For the text-containing cell, return its midpoint in [x, y] coordinate format. 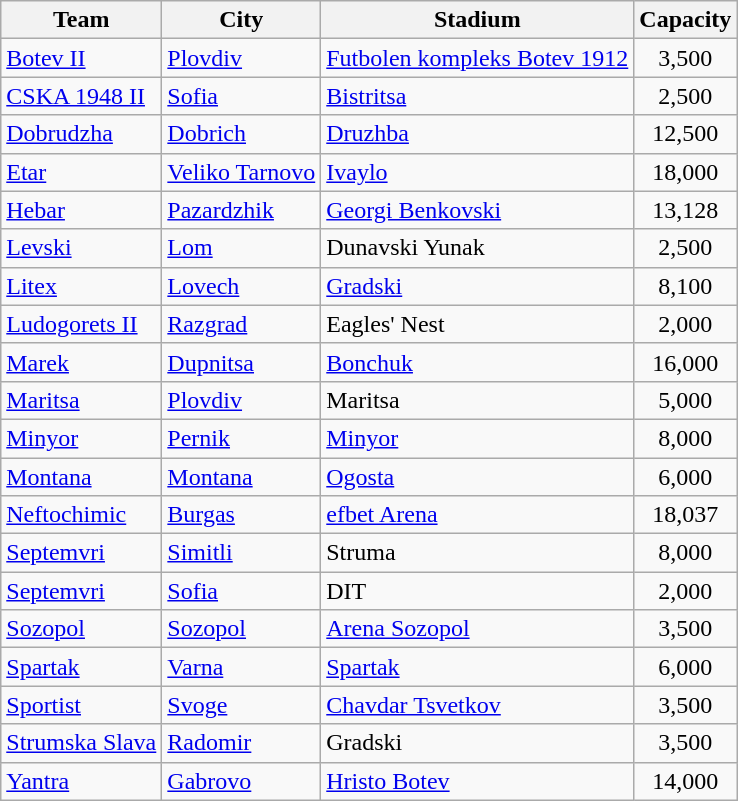
Ivaylo [478, 172]
Svoge [242, 705]
Team [82, 20]
Gabrovo [242, 781]
Pernik [242, 438]
5,000 [686, 400]
Marek [82, 362]
Radomir [242, 743]
Dupnitsa [242, 362]
Capacity [686, 20]
Ludogorets II [82, 324]
16,000 [686, 362]
Litex [82, 286]
City [242, 20]
18,000 [686, 172]
Levski [82, 248]
Stadium [478, 20]
Varna [242, 667]
Etar [82, 172]
Lovech [242, 286]
Dunavski Yunak [478, 248]
8,100 [686, 286]
Arena Sozopol [478, 629]
18,037 [686, 515]
Yantra [82, 781]
Neftochimic [82, 515]
Georgi Benkovski [478, 210]
Eagles' Nest [478, 324]
Veliko Tarnovo [242, 172]
Simitli [242, 553]
Dobrich [242, 134]
Burgas [242, 515]
12,500 [686, 134]
Bonchuk [478, 362]
Futbolen kompleks Botev 1912 [478, 58]
CSKA 1948 II [82, 96]
efbet Arena [478, 515]
Druzhba [478, 134]
Dobrudzha [82, 134]
Ogosta [478, 477]
Sportist [82, 705]
Botev II [82, 58]
Razgrad [242, 324]
Pazardzhik [242, 210]
14,000 [686, 781]
Struma [478, 553]
Hristo Botev [478, 781]
Bistritsa [478, 96]
Chavdar Tsvetkov [478, 705]
Lom [242, 248]
Hebar [82, 210]
DIT [478, 591]
13,128 [686, 210]
Strumska Slava [82, 743]
